Find where the given text appears and provide that cell's center as [x, y] coordinate. 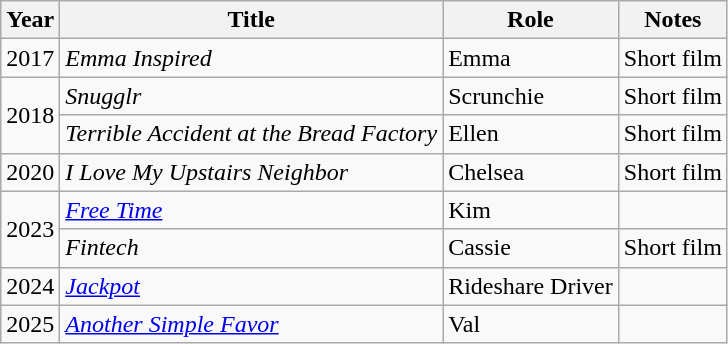
Role [531, 20]
Title [252, 20]
Scrunchie [531, 96]
I Love My Upstairs Neighbor [252, 172]
2025 [30, 324]
Another Simple Favor [252, 324]
Terrible Accident at the Bread Factory [252, 134]
2017 [30, 58]
Val [531, 324]
Rideshare Driver [531, 286]
Jackpot [252, 286]
2018 [30, 115]
Emma [531, 58]
Cassie [531, 248]
Chelsea [531, 172]
Fintech [252, 248]
Kim [531, 210]
Year [30, 20]
Snugglr [252, 96]
Free Time [252, 210]
Notes [672, 20]
2020 [30, 172]
2023 [30, 229]
Ellen [531, 134]
Emma Inspired [252, 58]
2024 [30, 286]
